Locate the cell with the specified text and output its [X, Y] center coordinate. 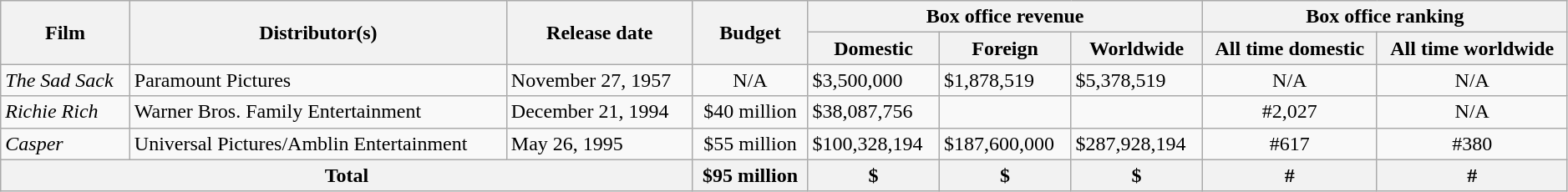
$3,500,000 [874, 80]
December 21, 1994 [600, 112]
$100,328,194 [874, 144]
Richie Rich [65, 112]
November 27, 1957 [600, 80]
All time worldwide [1472, 48]
The Sad Sack [65, 80]
$95 million [750, 175]
$38,087,756 [874, 112]
Distributor(s) [317, 33]
Casper [65, 144]
#617 [1290, 144]
All time domestic [1290, 48]
Foreign [1005, 48]
Budget [750, 33]
Release date [600, 33]
$287,928,194 [1137, 144]
Worldwide [1137, 48]
#380 [1472, 144]
Film [65, 33]
$187,600,000 [1005, 144]
Box office revenue [1005, 17]
$40 million [750, 112]
May 26, 1995 [600, 144]
Box office ranking [1385, 17]
Domestic [874, 48]
$55 million [750, 144]
$5,378,519 [1137, 80]
Warner Bros. Family Entertainment [317, 112]
Total [347, 175]
Paramount Pictures [317, 80]
$1,878,519 [1005, 80]
#2,027 [1290, 112]
Universal Pictures/Amblin Entertainment [317, 144]
